Detect which cell encompasses the target text, then output its (X, Y) center coordinate. 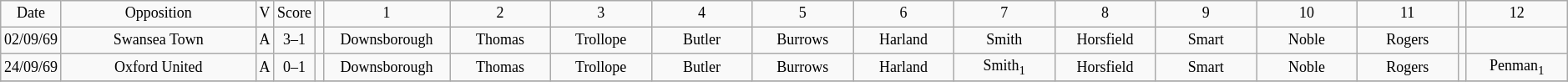
5 (803, 13)
4 (701, 13)
Smith1 (1004, 67)
Penman1 (1516, 67)
9 (1206, 13)
Score (295, 13)
02/09/69 (32, 40)
10 (1308, 13)
0–1 (295, 67)
Date (32, 13)
Smith (1004, 40)
Swansea Town (159, 40)
2 (501, 13)
Oxford United (159, 67)
11 (1408, 13)
24/09/69 (32, 67)
12 (1516, 13)
Opposition (159, 13)
3–1 (295, 40)
6 (903, 13)
7 (1004, 13)
8 (1105, 13)
3 (601, 13)
V (265, 13)
1 (387, 13)
